Extract the [X, Y] coordinate from the center of the cell holding the provided text.  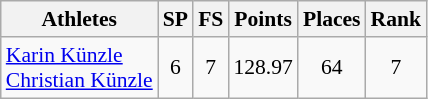
FS [210, 19]
Athletes [80, 19]
128.97 [262, 68]
6 [176, 68]
Places [332, 19]
Rank [396, 19]
64 [332, 68]
Karin KünzleChristian Künzle [80, 68]
SP [176, 19]
Points [262, 19]
